For the text-containing cell, return its midpoint in [X, Y] coordinate format. 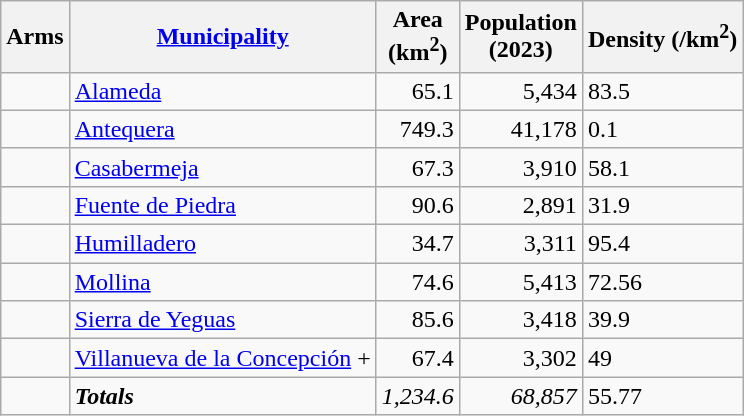
Density (/km2) [662, 37]
Municipality [222, 37]
55.77 [662, 396]
3,910 [520, 167]
Totals [222, 396]
72.56 [662, 282]
Fuente de Piedra [222, 205]
Arms [35, 37]
Population(2023) [520, 37]
3,418 [520, 320]
67.4 [418, 358]
Villanueva de la Concepción + [222, 358]
83.5 [662, 91]
39.9 [662, 320]
0.1 [662, 129]
58.1 [662, 167]
Area(km2) [418, 37]
Mollina [222, 282]
Humilladero [222, 244]
Alameda [222, 91]
5,413 [520, 282]
1,234.6 [418, 396]
Sierra de Yeguas [222, 320]
85.6 [418, 320]
Antequera [222, 129]
41,178 [520, 129]
3,302 [520, 358]
749.3 [418, 129]
68,857 [520, 396]
67.3 [418, 167]
65.1 [418, 91]
2,891 [520, 205]
74.6 [418, 282]
95.4 [662, 244]
5,434 [520, 91]
31.9 [662, 205]
3,311 [520, 244]
34.7 [418, 244]
Casabermeja [222, 167]
49 [662, 358]
90.6 [418, 205]
